From the cell containing the given text, extract its center point as [X, Y] coordinate. 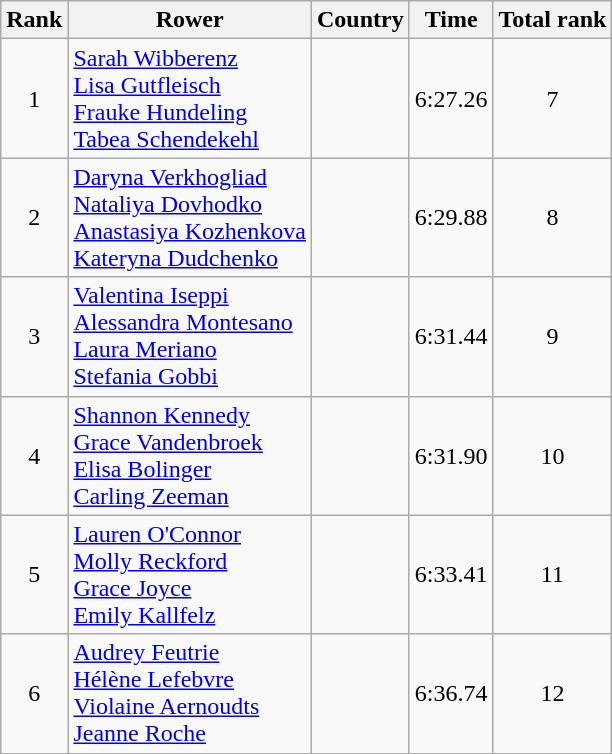
6:36.74 [451, 694]
11 [552, 574]
Valentina IseppiAlessandra MontesanoLaura MerianoStefania Gobbi [190, 336]
6:29.88 [451, 218]
Rank [34, 20]
2 [34, 218]
6 [34, 694]
6:31.90 [451, 456]
6:27.26 [451, 98]
6:33.41 [451, 574]
10 [552, 456]
5 [34, 574]
Time [451, 20]
Audrey FeutrieHélène LefebvreViolaine AernoudtsJeanne Roche [190, 694]
Rower [190, 20]
Shannon KennedyGrace VandenbroekElisa BolingerCarling Zeeman [190, 456]
8 [552, 218]
7 [552, 98]
3 [34, 336]
6:31.44 [451, 336]
Total rank [552, 20]
1 [34, 98]
Daryna VerkhogliadNataliya DovhodkoAnastasiya KozhenkovaKateryna Dudchenko [190, 218]
Sarah WibberenzLisa GutfleischFrauke HundelingTabea Schendekehl [190, 98]
9 [552, 336]
Lauren O'ConnorMolly ReckfordGrace JoyceEmily Kallfelz [190, 574]
4 [34, 456]
Country [361, 20]
12 [552, 694]
